Search for the cell housing the specified text and yield its (x, y) center coordinate. 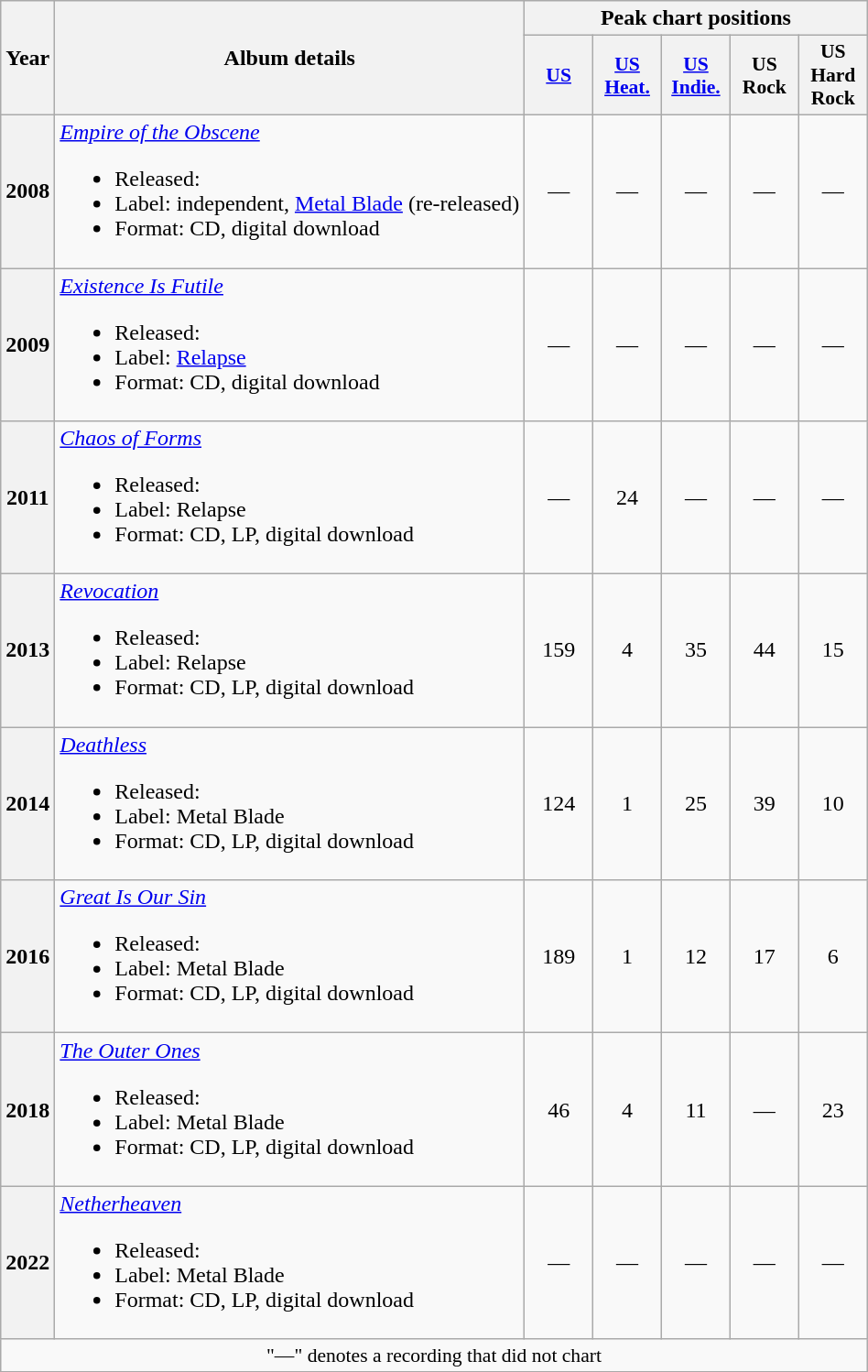
24 (628, 498)
USIndie. (696, 75)
6 (833, 956)
189 (559, 956)
159 (559, 650)
12 (696, 956)
39 (764, 804)
Existence Is FutileReleased: Label: RelapseFormat: CD, digital download (289, 344)
Great Is Our SinReleased: Label: Metal BladeFormat: CD, LP, digital download (289, 956)
Album details (289, 59)
2013 (27, 650)
2016 (27, 956)
Year (27, 59)
2008 (27, 191)
USHard Rock (833, 75)
10 (833, 804)
USHeat. (628, 75)
25 (696, 804)
The Outer OnesReleased: Label: Metal BladeFormat: CD, LP, digital download (289, 1110)
23 (833, 1110)
USRock (764, 75)
2018 (27, 1110)
124 (559, 804)
"—" denotes a recording that did not chart (434, 1356)
Peak chart positions (696, 18)
35 (696, 650)
17 (764, 956)
2022 (27, 1262)
DeathlessReleased: Label: Metal BladeFormat: CD, LP, digital download (289, 804)
46 (559, 1110)
2014 (27, 804)
Chaos of FormsReleased: Label: RelapseFormat: CD, LP, digital download (289, 498)
US (559, 75)
Empire of the ObsceneReleased: Label: independent, Metal Blade (re-released)Format: CD, digital download (289, 191)
NetherheavenReleased: Label: Metal BladeFormat: CD, LP, digital download (289, 1262)
11 (696, 1110)
2011 (27, 498)
2009 (27, 344)
RevocationReleased: Label: RelapseFormat: CD, LP, digital download (289, 650)
44 (764, 650)
15 (833, 650)
